Pinpoint the cell where the given text exists, returning its (x, y) midpoint coordinate. 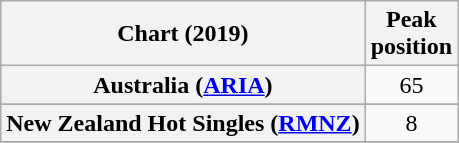
65 (411, 85)
Australia (ARIA) (183, 85)
8 (411, 123)
New Zealand Hot Singles (RMNZ) (183, 123)
Peakposition (411, 34)
Chart (2019) (183, 34)
